Identify which cell holds the provided text, then report its [x, y] central coordinate. 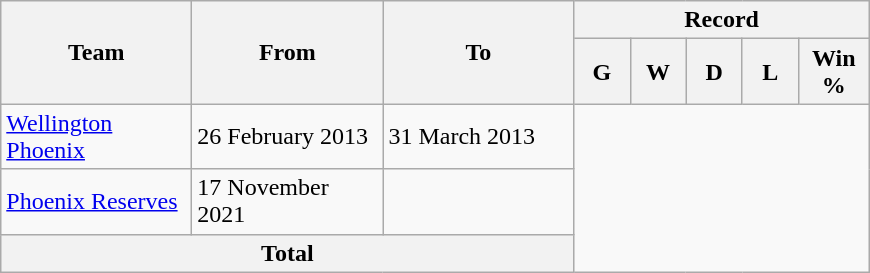
Wellington Phoenix [96, 136]
G [602, 72]
Phoenix Reserves [96, 202]
Team [96, 52]
To [478, 52]
L [770, 72]
17 November 2021 [288, 202]
Record [722, 20]
D [714, 72]
From [288, 52]
Total [288, 253]
W [658, 72]
26 February 2013 [288, 136]
31 March 2013 [478, 136]
Win % [834, 72]
